Locate the cell with the specified text and output its [X, Y] center coordinate. 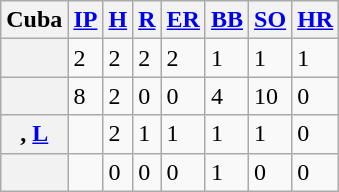
R [147, 20]
, L [34, 134]
8 [86, 96]
SO [270, 20]
H [118, 20]
HR [316, 20]
IP [86, 20]
4 [226, 96]
BB [226, 20]
ER [183, 20]
Cuba [34, 20]
10 [270, 96]
